Find where the given text appears and provide that cell's center as (x, y) coordinate. 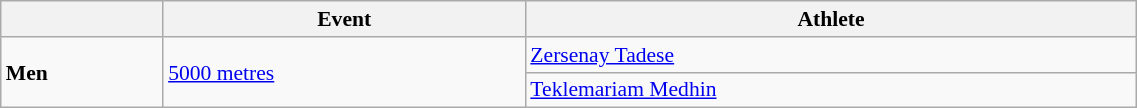
Teklemariam Medhin (831, 90)
Men (82, 72)
Athlete (831, 19)
5000 metres (344, 72)
Zersenay Tadese (831, 55)
Event (344, 19)
